Output the (X, Y) coordinate of the center of the cell containing the given text.  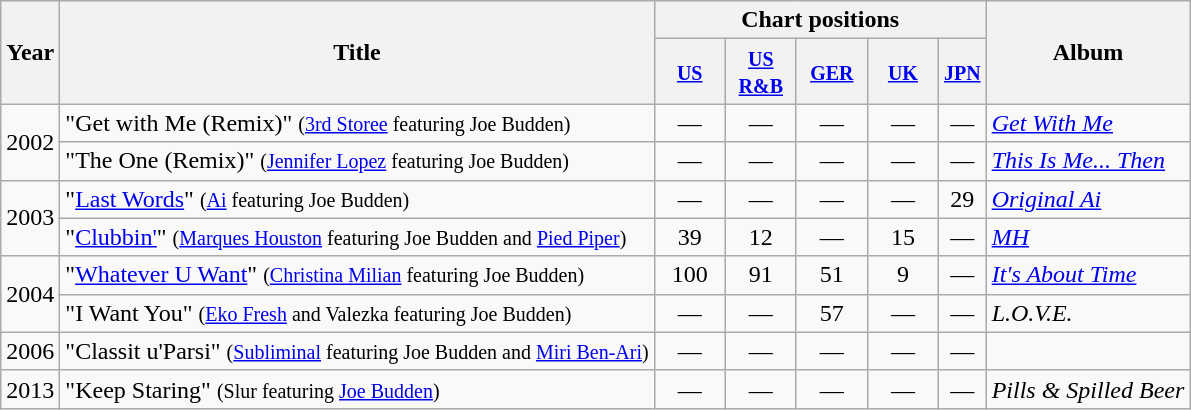
"Whatever U Want" (Christina Milian featuring Joe Budden) (357, 275)
Title (357, 52)
9 (902, 275)
US R&B (760, 72)
Pills & Spilled Beer (1088, 389)
UK (902, 72)
Original Ai (1088, 199)
L.O.V.E. (1088, 313)
100 (690, 275)
51 (832, 275)
2003 (30, 218)
"Last Words" (Ai featuring Joe Budden) (357, 199)
2013 (30, 389)
2004 (30, 294)
"Clubbin'" (Marques Houston featuring Joe Budden and Pied Piper) (357, 237)
"Keep Staring" (Slur featuring Joe Budden) (357, 389)
"I Want You" (Eko Fresh and Valezka featuring Joe Budden) (357, 313)
2006 (30, 351)
Year (30, 52)
US (690, 72)
"The One (Remix)" (Jennifer Lopez featuring Joe Budden) (357, 161)
Chart positions (820, 20)
2002 (30, 142)
Album (1088, 52)
57 (832, 313)
"Get with Me (Remix)" (3rd Storee featuring Joe Budden) (357, 123)
91 (760, 275)
12 (760, 237)
GER (832, 72)
"Classit u'Parsi" (Subliminal featuring Joe Budden and Miri Ben-Ari) (357, 351)
29 (962, 199)
MH (1088, 237)
Get With Me (1088, 123)
It's About Time (1088, 275)
This Is Me... Then (1088, 161)
JPN (962, 72)
39 (690, 237)
15 (902, 237)
